From the cell containing the given text, extract its center point as (x, y) coordinate. 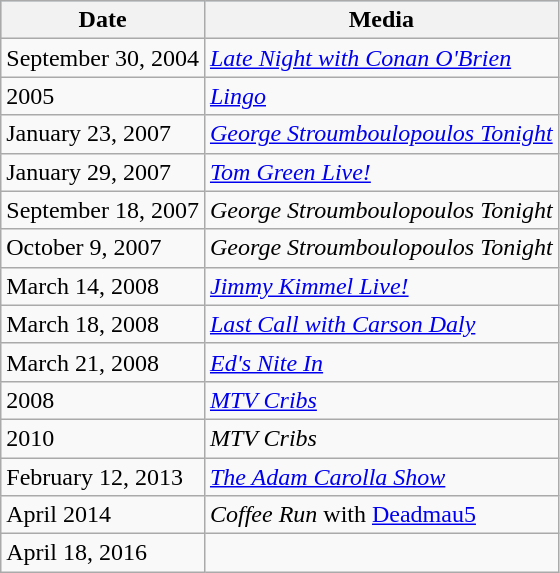
September 18, 2007 (103, 210)
January 29, 2007 (103, 172)
2010 (103, 438)
September 30, 2004 (103, 58)
March 18, 2008 (103, 324)
2005 (103, 96)
Last Call with Carson Daly (381, 324)
Tom Green Live! (381, 172)
Media (381, 20)
March 14, 2008 (103, 286)
Lingo (381, 96)
Date (103, 20)
January 23, 2007 (103, 134)
The Adam Carolla Show (381, 477)
Jimmy Kimmel Live! (381, 286)
February 12, 2013 (103, 477)
Coffee Run with Deadmau5 (381, 515)
March 21, 2008 (103, 362)
April 18, 2016 (103, 553)
2008 (103, 400)
Late Night with Conan O'Brien (381, 58)
October 9, 2007 (103, 248)
April 2014 (103, 515)
Ed's Nite In (381, 362)
